Pinpoint the cell where the given text exists, returning its (x, y) midpoint coordinate. 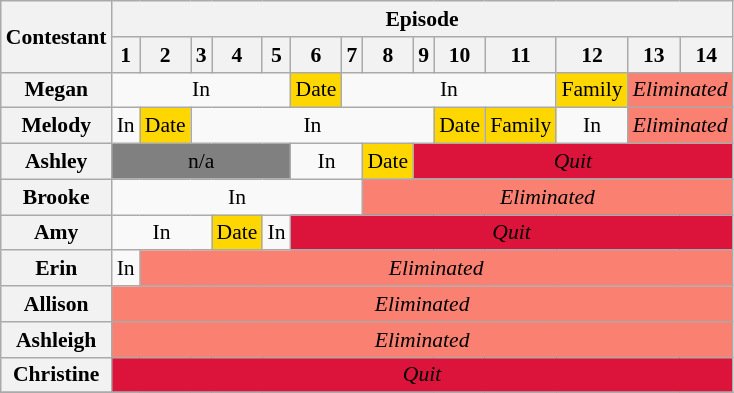
Brooke (56, 197)
Amy (56, 233)
2 (166, 55)
3 (202, 55)
9 (424, 55)
Episode (422, 19)
Ashleigh (56, 340)
Erin (56, 269)
11 (520, 55)
10 (460, 55)
Ashley (56, 162)
1 (126, 55)
4 (238, 55)
13 (654, 55)
14 (706, 55)
7 (352, 55)
Christine (56, 375)
n/a (202, 162)
6 (316, 55)
Allison (56, 304)
Megan (56, 90)
8 (388, 55)
5 (276, 55)
Melody (56, 126)
Contestant (56, 36)
12 (592, 55)
